Provide the (X, Y) coordinate of the cell's center where the given text is located.  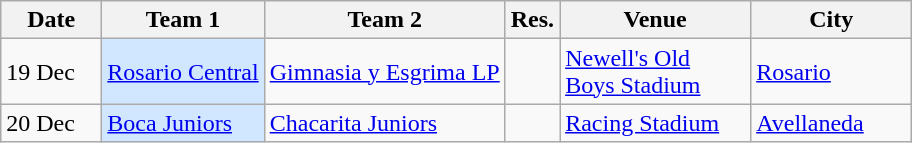
Date (52, 20)
Res. (532, 20)
Team 2 (384, 20)
Rosario Central (183, 72)
20 Dec (52, 123)
19 Dec (52, 72)
Team 1 (183, 20)
Venue (656, 20)
Rosario (832, 72)
Avellaneda (832, 123)
Chacarita Juniors (384, 123)
Boca Juniors (183, 123)
City (832, 20)
Newell's Old Boys Stadium (656, 72)
Racing Stadium (656, 123)
Gimnasia y Esgrima LP (384, 72)
